Provide the [X, Y] coordinate of the cell's center where the given text is located.  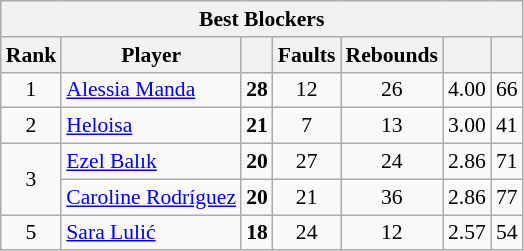
18 [257, 233]
Sara Lulić [151, 233]
Rebounds [392, 55]
28 [257, 90]
Alessia Manda [151, 90]
71 [507, 162]
1 [32, 90]
27 [307, 162]
Heloisa [151, 126]
4.00 [467, 90]
Rank [32, 55]
Faults [307, 55]
54 [507, 233]
41 [507, 126]
2 [32, 126]
66 [507, 90]
Caroline Rodríguez [151, 197]
7 [307, 126]
2.57 [467, 233]
Best Blockers [262, 19]
5 [32, 233]
Ezel Balık [151, 162]
36 [392, 197]
13 [392, 126]
26 [392, 90]
3.00 [467, 126]
77 [507, 197]
3 [32, 180]
Player [151, 55]
